Scan for the cell matching the given text and deliver its [X, Y] coordinate at center. 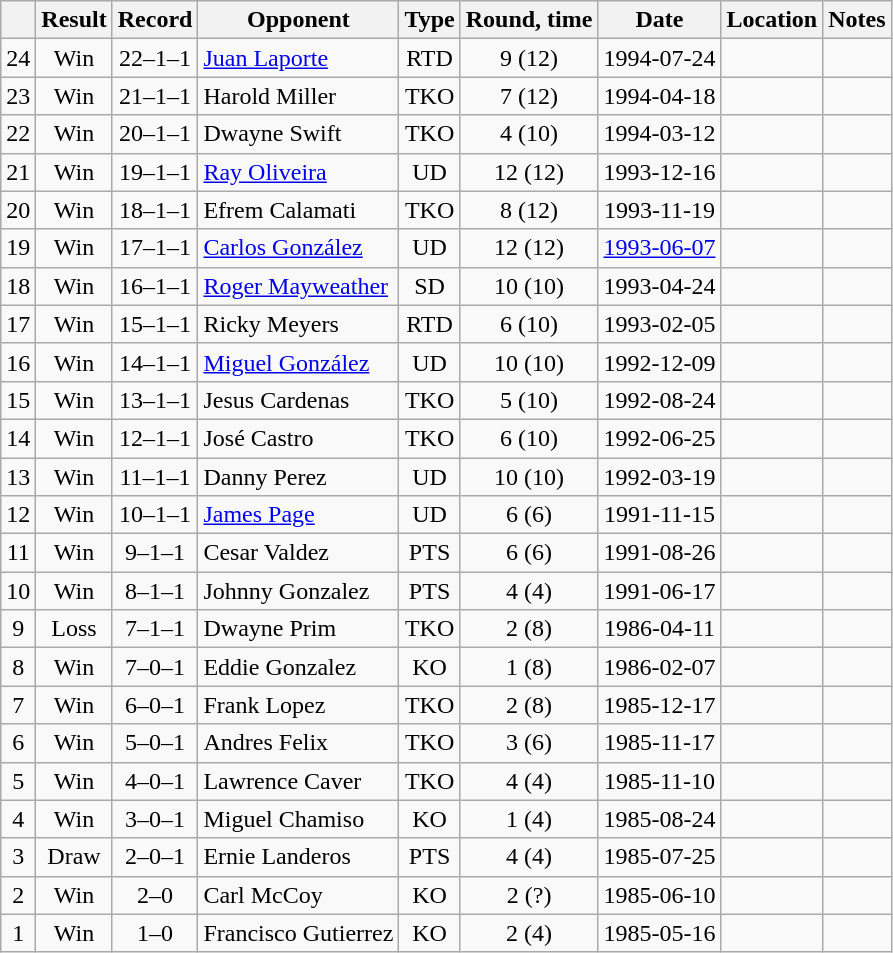
Johnny Gonzalez [298, 591]
Notes [857, 20]
Harold Miller [298, 96]
6 [18, 743]
SD [430, 286]
7–0–1 [155, 667]
9–1–1 [155, 553]
1–0 [155, 933]
Loss [74, 629]
5 [18, 781]
1992-06-25 [660, 438]
Efrem Calamati [298, 210]
Andres Felix [298, 743]
11 [18, 553]
4 (10) [529, 134]
2–0–1 [155, 857]
Roger Mayweather [298, 286]
1991-06-17 [660, 591]
6–0–1 [155, 705]
14 [18, 438]
2–0 [155, 895]
5 (10) [529, 400]
1993-02-05 [660, 324]
20 [18, 210]
21 [18, 172]
1985-12-17 [660, 705]
17–1–1 [155, 248]
Eddie Gonzalez [298, 667]
14–1–1 [155, 362]
18 [18, 286]
2 [18, 895]
12–1–1 [155, 438]
1985-06-10 [660, 895]
2 (?) [529, 895]
Miguel González [298, 362]
Frank Lopez [298, 705]
17 [18, 324]
22–1–1 [155, 58]
3 [18, 857]
3 (6) [529, 743]
Draw [74, 857]
Ricky Meyers [298, 324]
Round, time [529, 20]
18–1–1 [155, 210]
21–1–1 [155, 96]
7 (12) [529, 96]
1991-11-15 [660, 515]
8–1–1 [155, 591]
James Page [298, 515]
7–1–1 [155, 629]
Dwayne Prim [298, 629]
Carl McCoy [298, 895]
1991-08-26 [660, 553]
Result [74, 20]
Record [155, 20]
1994-04-18 [660, 96]
4–0–1 [155, 781]
1985-11-10 [660, 781]
Opponent [298, 20]
13 [18, 477]
1 [18, 933]
Cesar Valdez [298, 553]
10 [18, 591]
15–1–1 [155, 324]
1986-02-07 [660, 667]
4 [18, 819]
22 [18, 134]
Carlos González [298, 248]
1985-05-16 [660, 933]
24 [18, 58]
José Castro [298, 438]
15 [18, 400]
2 (4) [529, 933]
23 [18, 96]
8 (12) [529, 210]
8 [18, 667]
Danny Perez [298, 477]
1994-03-12 [660, 134]
16 [18, 362]
19 [18, 248]
9 (12) [529, 58]
20–1–1 [155, 134]
1992-08-24 [660, 400]
11–1–1 [155, 477]
13–1–1 [155, 400]
1993-04-24 [660, 286]
7 [18, 705]
Ray Oliveira [298, 172]
Miguel Chamiso [298, 819]
Jesus Cardenas [298, 400]
12 [18, 515]
10–1–1 [155, 515]
Francisco Gutierrez [298, 933]
1992-03-19 [660, 477]
1994-07-24 [660, 58]
Date [660, 20]
1993-06-07 [660, 248]
Juan Laporte [298, 58]
1985-07-25 [660, 857]
5–0–1 [155, 743]
16–1–1 [155, 286]
1993-12-16 [660, 172]
9 [18, 629]
Dwayne Swift [298, 134]
19–1–1 [155, 172]
1985-08-24 [660, 819]
Ernie Landeros [298, 857]
1992-12-09 [660, 362]
Lawrence Caver [298, 781]
1 (8) [529, 667]
1 (4) [529, 819]
1985-11-17 [660, 743]
3–0–1 [155, 819]
1986-04-11 [660, 629]
1993-11-19 [660, 210]
Type [430, 20]
Location [772, 20]
